Detect which cell encompasses the target text, then output its (X, Y) center coordinate. 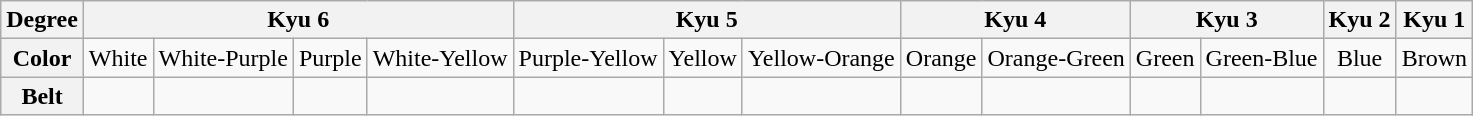
Yellow (702, 58)
Kyu 4 (1015, 20)
Brown (1434, 58)
Kyu 3 (1226, 20)
Orange (941, 58)
Orange-Green (1056, 58)
Yellow-Orange (821, 58)
Green (1165, 58)
Degree (42, 20)
White-Purple (223, 58)
Kyu 6 (298, 20)
Kyu 2 (1360, 20)
Blue (1360, 58)
Color (42, 58)
Kyu 1 (1434, 20)
Purple-Yellow (588, 58)
Belt (42, 96)
White (118, 58)
Purple (330, 58)
White-Yellow (440, 58)
Green-Blue (1262, 58)
Kyu 5 (706, 20)
